Detect which cell encompasses the target text, then output its [x, y] center coordinate. 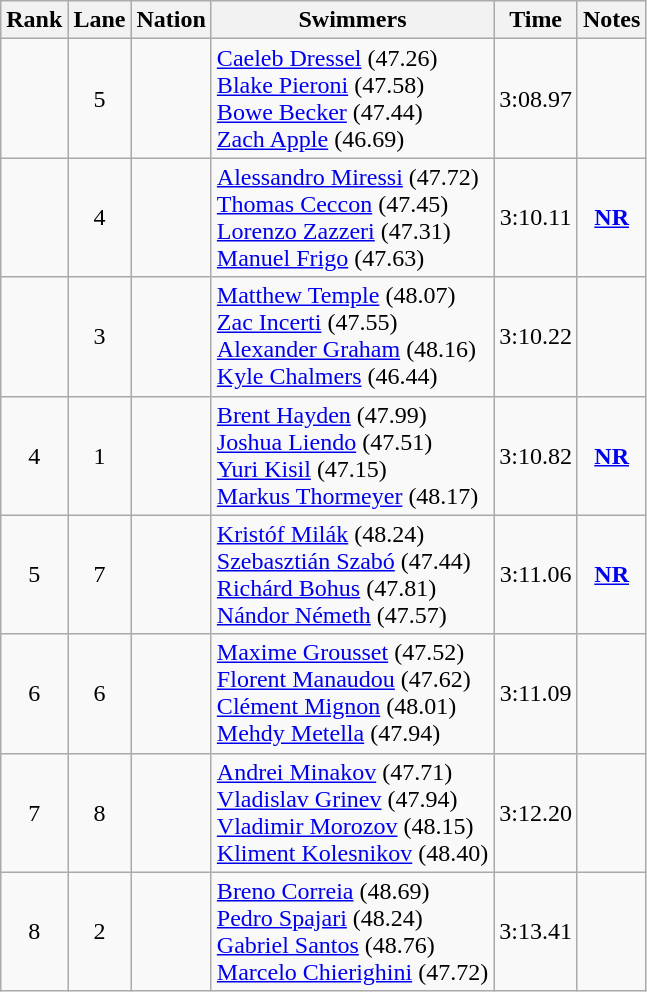
Notes [611, 20]
3:12.20 [536, 812]
Andrei Minakov (47.71)Vladislav Grinev (47.94)Vladimir Morozov (48.15)Kliment Kolesnikov (48.40) [352, 812]
1 [100, 456]
Breno Correia (48.69)Pedro Spajari (48.24)Gabriel Santos (48.76)Marcelo Chierighini (47.72) [352, 932]
2 [100, 932]
3:10.11 [536, 218]
3 [100, 336]
3:11.06 [536, 574]
Nation [171, 20]
Kristóf Milák (48.24)Szebasztián Szabó (47.44)Richárd Bohus (47.81)Nándor Németh (47.57) [352, 574]
3:10.82 [536, 456]
Matthew Temple (48.07)Zac Incerti (47.55)Alexander Graham (48.16)Kyle Chalmers (46.44) [352, 336]
Swimmers [352, 20]
Lane [100, 20]
Rank [34, 20]
Time [536, 20]
Maxime Grousset (47.52)Florent Manaudou (47.62)Clément Mignon (48.01)Mehdy Metella (47.94) [352, 694]
Brent Hayden (47.99)Joshua Liendo (47.51)Yuri Kisil (47.15)Markus Thormeyer (48.17) [352, 456]
3:11.09 [536, 694]
Caeleb Dressel (47.26)Blake Pieroni (47.58)Bowe Becker (47.44)Zach Apple (46.69) [352, 98]
3:08.97 [536, 98]
3:13.41 [536, 932]
Alessandro Miressi (47.72)Thomas Ceccon (47.45)Lorenzo Zazzeri (47.31)Manuel Frigo (47.63) [352, 218]
3:10.22 [536, 336]
